Find where the given text appears and provide that cell's center as [X, Y] coordinate. 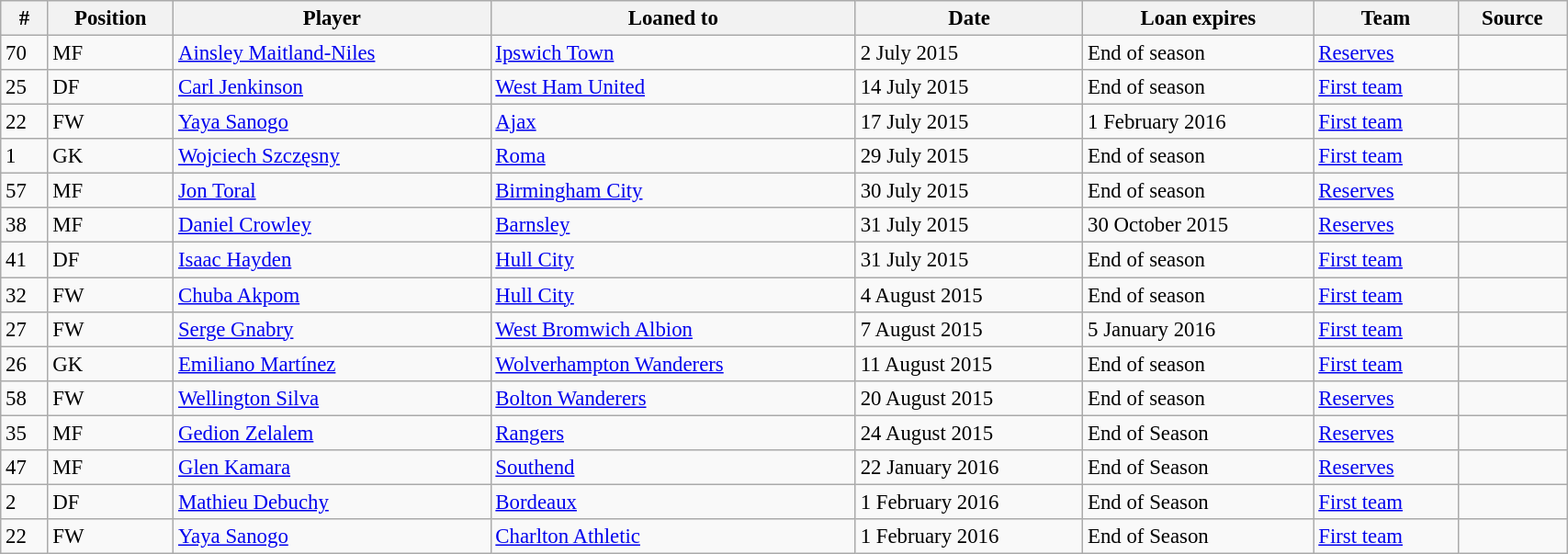
Wellington Silva [333, 398]
30 July 2015 [968, 191]
Carl Jenkinson [333, 87]
Ipswich Town [672, 53]
Position [110, 18]
1 [24, 156]
Date [968, 18]
5 January 2016 [1198, 329]
Wojciech Szczęsny [333, 156]
Team [1385, 18]
Southend [672, 468]
24 August 2015 [968, 433]
58 [24, 398]
70 [24, 53]
2 [24, 502]
Ainsley Maitland-Niles [333, 53]
4 August 2015 [968, 295]
Roma [672, 156]
2 July 2015 [968, 53]
Charlton Athletic [672, 537]
Birmingham City [672, 191]
7 August 2015 [968, 329]
Glen Kamara [333, 468]
11 August 2015 [968, 364]
Gedion Zelalem [333, 433]
20 August 2015 [968, 398]
26 [24, 364]
Ajax [672, 122]
25 [24, 87]
41 [24, 260]
# [24, 18]
Mathieu Debuchy [333, 502]
30 October 2015 [1198, 225]
Loaned to [672, 18]
17 July 2015 [968, 122]
Wolverhampton Wanderers [672, 364]
57 [24, 191]
Loan expires [1198, 18]
27 [24, 329]
West Ham United [672, 87]
Bolton Wanderers [672, 398]
29 July 2015 [968, 156]
Isaac Hayden [333, 260]
22 January 2016 [968, 468]
Serge Gnabry [333, 329]
West Bromwich Albion [672, 329]
Source [1512, 18]
14 July 2015 [968, 87]
35 [24, 433]
Player [333, 18]
Rangers [672, 433]
47 [24, 468]
32 [24, 295]
Jon Toral [333, 191]
Emiliano Martínez [333, 364]
Bordeaux [672, 502]
38 [24, 225]
Barnsley [672, 225]
Daniel Crowley [333, 225]
Chuba Akpom [333, 295]
